Pinpoint the cell where the given text exists, returning its (x, y) midpoint coordinate. 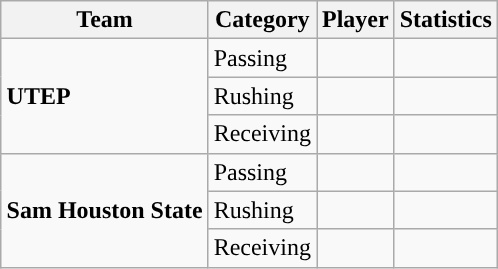
Statistics (446, 20)
Player (355, 20)
Sam Houston State (104, 210)
Category (262, 20)
Team (104, 20)
UTEP (104, 96)
